Detect which cell encompasses the target text, then output its [x, y] center coordinate. 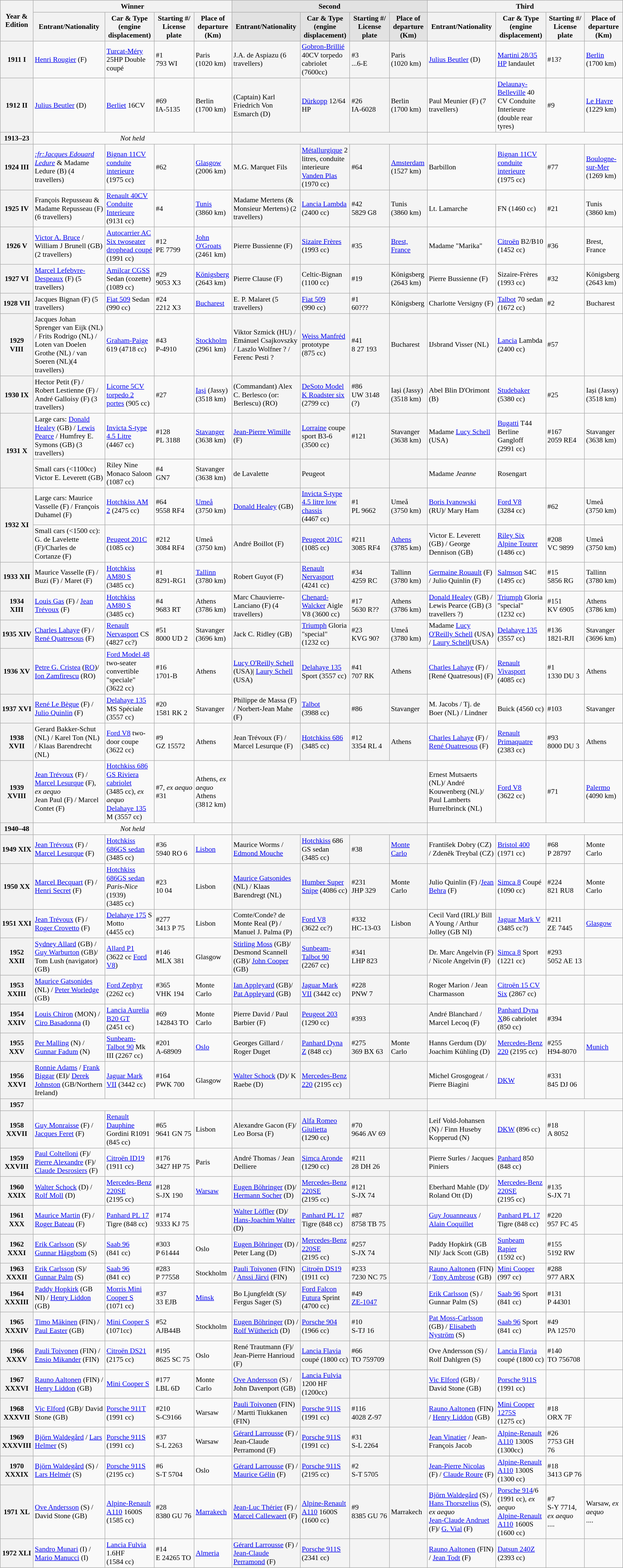
Madame "Marika" [462, 246]
Autocarrier AC Six twoseater drophead coupé (1991 cc) [130, 246]
#10S-TJ 16 [369, 1327]
Third [525, 6]
#43P-4910 [174, 345]
1969 XXXVIII [17, 1441]
Guy Jouanneaux / Alain Coquillet [462, 1220]
#393 [369, 1018]
René Trautmann (F)/ Jean-Pierre Hanrioud (F) [266, 1355]
1952 XXII [17, 957]
Julio Quinlin (F) /Jean Behra (F) [462, 886]
#518000 UD 2 [174, 634]
Sunbeam-Talbot 90 (2267 cc) [325, 957]
#331845 DJ 06 [565, 1080]
Robert Guyot (F) [266, 577]
Ford Model 48 two-seater convertible "speciale" (3622 cc) [130, 672]
1937 XVI [17, 709]
Charles Lahaye (F) / [René Quatresous] (F) [462, 672]
Eugen Böhringer (D) / Peter Lang (D) [266, 1249]
Maurice Gatsonides (NL) / Klaas Barendregt (NL) [266, 886]
(Captain) Karl Friedrich Von Esmarch (D) [266, 106]
Fiat 509 (990 cc) [325, 304]
Alexandre Gacon (F)/ Leo Borsa (F) [266, 1129]
Bo Ljungfeldt (S)/ Fergus Sager (S) [266, 1298]
#175630 R?? [369, 606]
Riley Nine Monaco Saloon (1087 cc) [130, 474]
#26IA-6028 [369, 106]
(Commandant) Alex C. Berlesco (or: Berlescu) (RO) [266, 395]
Madame Jeanne [462, 474]
Sunbeam Rapier (1592 cc) [521, 1249]
Jean Trévoux (F) / Marcel Lesurque (F), ex aequoJean Paul (F) / Marcel Contet (F) [69, 792]
André Boillot (F) [266, 544]
Invicta S-type 4.5 Litre (4467 cc) [130, 436]
Glasgow (2006 km) [213, 167]
Ford V8 (3622 cc) [521, 792]
Sizaire Frères (1993 cc) [325, 246]
#4GN7 [174, 474]
Georges Gillard / Roger Duget [266, 1048]
#103 [565, 709]
Pierre Clause (F) [266, 279]
Talbot 70 sedan (1672 cc) [521, 304]
1965 XXXIV [17, 1327]
Boulogne-sur-Mer (1269 km) [603, 167]
Jaguar Mark V (3485 cc?) [521, 924]
Paul Coltelloni (F)/ Pierre Alexandre (F)/ Claude Desrosiers (F) [69, 1162]
Hotchkiss 686 (3485 cc) [325, 742]
Ove Andersson (S) / David Stone (GB) [69, 1512]
Jean Trévoux (F) / Roger Crovetto (F) [69, 924]
#86 [369, 709]
Renault Dauphine Gordini R1091 (845 cc) [130, 1129]
Petre G. Cristea (RO)/ Ion Zamfirescu (RO) [69, 672]
#224821 RU8 [565, 886]
Almeria [213, 1554]
#27 [174, 395]
Sandro Munari (I) / Mario Manucci (I) [69, 1554]
Métallurgique 2 litres, conduite interieure Vanden Plas (1970 cc) [325, 167]
FN (1460 cc) [521, 209]
Walter Löffler (D)/ Hans-Joachim Walter (D) [266, 1220]
1911 I [17, 59]
#164PWK 700 [174, 1080]
Ove Andersson (S) / John Davenport (GB) [266, 1384]
#332HC-13-03 [369, 924]
Delaunay-Belleville 40 CV Conduite Interieure (double rear tyres) [521, 106]
1913–23 [17, 138]
#121S-JX 74 [369, 1191]
1957 [17, 1105]
#37S-L 2263 [174, 1441]
Delahaye 175 S Motto (4455 cc) [130, 924]
#2337230 NC 75 [369, 1273]
Mini Cooper 1275S (1275 cc) [521, 1413]
#1763427 HP 75 [174, 1162]
#275369 BX 63 [369, 1048]
#140TO 756708 [565, 1355]
Michel Grosgogeat / Pierre Biagini [462, 1080]
Lancia Fulvia 1200 HF (1200cc) [325, 1384]
Turcat-Méry 25HP Double coupé [130, 59]
1971 XL [17, 1512]
Amsterdam (1527 km) [408, 167]
Dr. Marc Angelvin (F) / Nicole Angelvin (F) [462, 957]
Philippe de Massa (F) / Norbert-Jean Mahe (F) [266, 709]
1962 XXXI [17, 1249]
#303P 61444 [174, 1249]
#13? [565, 59]
#288380 GU 76 [174, 1512]
Minsk [213, 1298]
1929 VIII [17, 345]
1970 XXXIX [17, 1471]
Jacques Johan Sprenger van Eijk (NL) / Frits Rodrigo (NL) / Loten van Doelen Grothe (NL) / van Soeren (NL)(4 travellers) [69, 345]
Panhard Dyna Z (848 cc) [325, 1048]
Rosengart [521, 474]
René Le Bègue (F) / Julio Quinlin (F) [69, 709]
Alpine-Renault A110 1300S (1300 cc) [521, 1471]
#1361821-RJI [565, 634]
Citroën ID19 (1911 cc) [130, 1162]
1933 XII [17, 577]
Maurice Worms / Edmond Mouche [266, 850]
#242212 X3 [174, 304]
Porsche 911T (1991 cc) [130, 1413]
#98385 GU 76 [369, 1512]
1953 XXIII [17, 990]
Ford V8 (3622 cc?) [325, 924]
#878758 TB 75 [369, 1220]
Marcel Lefebvre-Despeaux (F) (5 travellers) [69, 279]
Weiss Manfréd prototype (875 cc) [325, 345]
#2935052 AE 13 [565, 957]
Maurice Vasselle (F) / Buzi (F) / Maret (F) [69, 577]
DKW (896 cc) [521, 1129]
Jean-Pierre Nicolas (F) / Claude Roure (F) [462, 1471]
Ove Andersson (S) / Rolf Dahlgren (S) [462, 1355]
Eugen Böhringer (D) / Rolf Wütherich (D) [266, 1327]
Citroën DS19 (1911 cc) [325, 1273]
#1672059 RE4 [565, 436]
Jean-Pierre Wimille (F) [266, 436]
#18ORX 7F [565, 1413]
1964 XXXIII [17, 1298]
#14E 24265 TO [174, 1554]
#146MLX 381 [174, 957]
DeSoto Model K Roadster six (2799 cc) [325, 395]
#283P 77558 [174, 1273]
#68P 28797 [565, 850]
#71 [565, 792]
Panhard 850 (848 cc) [521, 1162]
#86UW 3148 (?) [369, 395]
#211ZE 7445 [565, 924]
Pauli Toivonen (FIN) / Martti Tiukkanen (FIN) [266, 1413]
#12PE 7799 [174, 246]
Invicta S-type 4.5 litre low chassis (4467 cc) [325, 507]
#394 [565, 1018]
Per Malling (N) / Gunnar Fadum (N) [69, 1048]
Jacques Bignan (F) (5 travellers) [69, 304]
Louis Chiron (MON) / Ciro Basadonna (I) [69, 1018]
Hotchkiss 686 GS Riviera cabriolet (3485 cc), ex aequoDelahaye 135 M (3557 cc) [130, 792]
1924 III [17, 167]
#155856 RG [565, 577]
#161701-B [174, 672]
Small cars (<1100cc) Victor E. Leverett (GB) [69, 474]
Simca 8 Sport (1221 cc) [521, 957]
Warsaw, ex aequo.... [603, 1512]
#709646 AV 69 [369, 1129]
Year & Edition [17, 21]
#52AJB44B [174, 1327]
M. Jacobs / Tj. de Boer (NL) / Lindner [462, 709]
1912 II [17, 106]
#77 [565, 167]
Citroën B2/B10 (1452 cc) [521, 246]
Alpine-Renault A110 1600S (1585 cc) [130, 1512]
1959 XXVIII [17, 1162]
Eugen Böhringer (D)/ Hermann Socher (D) [266, 1191]
1949 XIX [17, 850]
Palermo (4090 km) [603, 792]
Salmson S4C (1495 cc) [521, 577]
1932 XI [17, 525]
Second [330, 6]
Pauli Toivonen (FIN) / Anssi Järvi (FIN) [266, 1273]
#208VC 9899 [565, 544]
Pat Moss-Carlsson (GB) / Elisabeth Nyström (S) [462, 1327]
Chenard-Walcker Aigle V8 (3600 cc) [325, 606]
1950 XX [17, 886]
#228PNW 7 [369, 990]
Fiat 509 Sedan (990 cc) [130, 304]
Panhard Dyna X86 cabriolet (850 cc) [521, 1018]
Björn Waldegård (S) / Hans Thorszelius (S), ex aequoJean-Claude Andruet (F)/ G. Vial (F) [462, 1512]
Louis Gas (F) / Jean Trévoux (F) [69, 606]
#2113085 RF4 [369, 544]
1963 XXXII [17, 1273]
#344259 RC [369, 577]
Porsche 911S (2341 cc) [325, 1554]
Hector Petit (F) / Robert Lestienne (F) / André Galloisy (F) (3 travellers) [69, 395]
Athens (3785 km) [408, 544]
#2773413 P 75 [174, 924]
1925 IV [17, 209]
1951 XXI [17, 924]
Rauno Aaltonen (FIN) / Tony Ambrose (GB) [462, 1273]
Allard P1 (3622 cc Ford V8) [130, 957]
#255H94-8070 [565, 1048]
Porsche 904 (1966 cc) [325, 1327]
Boris Ivanowski (RU)/ Mary Ham [462, 507]
Jack C. Ridley (GB) [266, 634]
Timo Mäkinen (FIN) / Paul Easter (GB) [69, 1327]
Eberhard Mahle (D)/ Roland Ott (D) [462, 1191]
#135S-JX 71 [565, 1191]
1958 XXVII [17, 1129]
Pierre Surles / Jacques Piniers [462, 1162]
Henri Rougier (F) [69, 59]
#69142843 TO [174, 1018]
Stockholm (2961 km) [213, 345]
Citroën DS21 (2175 cc) [130, 1355]
Paddy Hopkirk (GB NI)/ Jack Scott (GB) [462, 1249]
Ford V8 two-door coupe (3622 cc) [130, 742]
Gérard Larrousse (F) / Maurice Gélin (F) [266, 1471]
Celtic-Bignan (1100 cc) [325, 279]
#425829 G8 [369, 209]
Leif Vold-Johansen (N) / Finn Huseby Kopperud (N) [462, 1129]
Studebaker (5380 cc) [521, 395]
#177LBL 6D [174, 1384]
Paddy Hopkirk (GB NI) / Henry Liddon (GB) [69, 1298]
Vic Elford (GB) / David Stone (GB) [462, 1384]
Umeå (3780 km) [408, 634]
#36 [565, 246]
Jean Vinatier / Jean-François Jacob [462, 1441]
Simca Aronde (1290 cc) [325, 1162]
#57 [565, 345]
1968 XXXVII [17, 1413]
1931 X [17, 451]
Erik Carlsson (S)/ Gunnar Palm (S) [69, 1273]
#231JHP 329 [369, 886]
Lt. Lamarche [462, 209]
#7, ex aequo#31 [174, 792]
Germaine Rouault (F) / Julio Quinlin (F) [462, 577]
#11330 DU 3 [565, 672]
Amilcar CGSS Sedan (cozette) (1089 cc) [130, 279]
František Dobry (CZ) / Zdeněk Treybal (CZ) [462, 850]
#299053 X3 [174, 279]
Lucy O'Reilly Schell (USA)| Laury Schell (USA) [266, 672]
#210S-C9166 [174, 1413]
Comte/Conde? de Monte Real (P) / Manuel J. Palma (P) [266, 924]
M.G. Marquet Fils [266, 167]
Rauno Aaltonen (FIN) / Jean Todt (F) [462, 1554]
#267753 GH 76 [565, 1441]
#31S-L 2264 [369, 1441]
Mini Cooper (997 cc) [521, 1273]
Renault 40CV Conduite Interieure (9131 cc) [130, 209]
1927 VI [17, 279]
#18A 8052 [565, 1129]
Large cars: Donald Healey (GB) / Lewis Pearce / Humfrey E. Symons (GB) (3 travellers) [69, 436]
Maurice Martin (F) / Roger Bateau (F) [69, 1220]
#1PL 9662 [369, 507]
#1793 WI [174, 59]
Martini 28/35 HP landaulet [521, 59]
Ian Appleyard (GB)/ Pat Appleyard (GB) [266, 990]
Lorraine coupe sport B3-6 (3500 cc) [325, 436]
Vic Elford (GB)/ David Stone (GB) [69, 1413]
#38 [369, 850]
Bristol 400 (1971 cc) [521, 850]
#18291-RG1 [174, 577]
Peugeot [325, 474]
#21128 DH 26 [369, 1162]
#23KVG 90? [369, 634]
#365940 RO 6 [174, 850]
Delahaye 135 Sport (3557 cc) [325, 672]
Sunbeam-Talbot 90 Mk III (2267 cc) [130, 1048]
Renault Primaquatre (2383 cc) [521, 742]
Walter Schock (D) / Rolf Moll (D) [69, 1191]
Lancia Fulvia 1.6HF (1584 cc) [130, 1554]
#160??? [369, 304]
Hotchkiss 686GS sedan Paris-Nice (1939) (3485 cc) [130, 886]
#69IA-5135 [174, 106]
1961 XXX [17, 1220]
1960 XXIX [17, 1191]
Walter Schock (D)/ K Raebe (D) [266, 1080]
#151KV 6905 [565, 606]
1930 IX [17, 395]
Dürkopp 12/64 HP [325, 106]
#201581 RK 2 [174, 709]
Ford Zephyr (2262 cc) [130, 990]
#288977 ARX [565, 1273]
#121 [369, 436]
Ford V8 (3284 cc) [521, 507]
Erik Carlsson (S) / Gunnar Palm (S) [462, 1298]
Sizaire-Frères (1993 cc) [521, 279]
#2310 04 [174, 886]
Pauli Toivonen (FIN) / Ensio Mikander (FIN) [69, 1355]
Licorne 5CV torpedo 2 portes (905 cc) [130, 395]
1934 XIII [17, 606]
Munich [603, 1048]
#131P 44301 [565, 1298]
de Lavalette [266, 474]
Björn Waldegård / Lars Helmer (S) [69, 1441]
Erik Carlsson (S)/ Gunnar Häggbom (S) [69, 1249]
Alpine-Renault A110 1300S (1300cc) [521, 1441]
1955 XXV [17, 1048]
Mini Cooper S [130, 1384]
#2123084 RF4 [174, 544]
Ronnie Adams / Frank Biggar (EI)/ Derek Johnston (GB/Northern Ireland) [69, 1080]
1938 XVII [17, 742]
Madame Mertens (& Monsieur Mertens) (2 travellers) [266, 209]
#32 [565, 279]
#49PA 12570 [565, 1327]
Ĳsbrand Visser (NL) [462, 345]
Madame Lucy Schell (USA) [462, 436]
Björn Waldegård (S) / Lars Helmér (S) [69, 1471]
J.A. de Aspiazu (6 travellers) [266, 59]
Roger Marion / Jean Charmasson [462, 990]
André Blanchard / Marcel Lecoq (F) [462, 1018]
Athens, ex aequoAthens (3812 km) [213, 792]
#659641 GN 75 [174, 1129]
Graham-Paige 619 (4718 cc) [130, 345]
Königsberg [408, 304]
Renault Vivasport (4085 cc) [521, 672]
Victor E. Leverett (GB) / George Dennison (GB) [462, 544]
Maurice Gatsonides (NL) / Peter Worledge (GB) [69, 990]
#9 [565, 106]
Donald Healey (GB) [266, 507]
1939 XVIII [17, 792]
#25 [565, 395]
#1164028 Z-97 [369, 1413]
#64 [369, 167]
Hotchkiss AM 2 (2475 cc) [130, 507]
#66TO 759709 [369, 1355]
#9GZ 15572 [174, 742]
1967 XXXVI [17, 1384]
#49ZE-1047 [369, 1298]
Renault Nervasport (4241 cc) [325, 577]
Bugatti T44 Berline Gangloff (2991 cc) [521, 436]
#4 [174, 209]
Stirling Moss (GB)/ Desmond Scannell (GB)/ John Cooper (GB) [266, 957]
#3...6-E [369, 59]
Marc Chauvierre-Lanciano (F) (4 travellers) [266, 606]
Simca 8 Coupé (1090 cc) [521, 886]
Marcel Becquart (F) / Henri Secret (F) [69, 886]
#6S-T 5704 [174, 1471]
#19 [369, 279]
#21 [565, 209]
#128S-JX 190 [174, 1191]
#123354 RL 4 [369, 742]
Paris [213, 1162]
John O'Groats (2461 km) [213, 246]
Pierre David / Paul Barbier (F) [266, 1018]
Guy Monraisse (F) / Jacques Feret (F) [69, 1129]
Porsche 914/6 (1991 cc), ex aequoAlpine-Renault A110 1600S (1600 cc) [521, 1512]
#7S-Y 7714, ex aequo.... [565, 1512]
#183413 GP 76 [565, 1471]
Ernest Mutsaerts (NL)/ André Kouwenberg (NL)/ Paul Lamberts Hurrelbrinck (NL) [462, 792]
1972 XLI [17, 1554]
Sydney Allard (GB) / Guy Warburton (GB)/ Tom Lush (navigator) (GB) [69, 957]
#418 27 193 [369, 345]
#938000 DU 3 [565, 742]
1966 XXXV [17, 1355]
Buick (4560 cc) [521, 709]
:fr:Jacques Edouard Ledure & Madame Ledure (B) (4 travellers) [69, 167]
Gobron-Brillié 40CV torpedo cabriolet (7600cc) [325, 59]
Le Havre (1229 km) [603, 106]
Hotchkiss 686GS sedan (3485 cc) [130, 850]
Berliet 16CV [130, 106]
E. P. Malaret (5 travellers) [266, 304]
Victor A. Bruce / William J Brunell (GB) (2 travellers) [69, 246]
#2 [565, 304]
Lancia Aurelia B20 GT (2451 cc) [130, 1018]
Riley Six Alpine Tourer (1486 cc) [521, 544]
Hanns Gerdum (D)/ Joachim Kühling (D) [462, 1048]
#201A-68909 [174, 1048]
#2S-T 5705 [369, 1471]
#1958625 SC 75 [174, 1355]
1926 V [17, 246]
Delahaye 135 (3557 cc) [521, 634]
Morris Mini Cooper S (1071 cc) [130, 1298]
#41707 RK [369, 672]
Gerard Bakker-Schut (NL) / Karel Ton (NL) / Klaas Barendrecht (NL) [69, 742]
#220957 FC 45 [565, 1220]
Barbillon [462, 167]
Talbot (3988 cc) [325, 709]
Large cars: Maurice Vasselle (F) / François Duhamel (F) [69, 507]
François Repusseau & Madame Repusseau (F) (6 travellers) [69, 209]
Alpine-Renault A110 1600S (1600 cc) [325, 1512]
Viktor Szmick (HU) / Emánuel Csajkovszky / Laszlo Wolfner ? / Ferenc Pesti ? [266, 345]
#341LHP 823 [369, 957]
André Thomas / Jean Delliere [266, 1162]
Winner [133, 6]
1940–48 [17, 829]
#35 [369, 246]
Citroën 15 CV Six (2867 cc) [521, 990]
Renault Nervasport CS (4827 cc?) [130, 634]
#1555192 RW [565, 1249]
#365VHK 194 [174, 990]
1956 XXVI [17, 1080]
Donald Healey (GB) / Lewis Pearce (GB) (3 travellers ?) [462, 606]
Paul Meunier (F) (7 travellers) [462, 106]
1928 VII [17, 304]
Hotchkiss 686 GS sedan (3485 cc) [325, 850]
#1749333 KJ 75 [174, 1220]
Datsun 240Z (2393 cc) [521, 1554]
Small cars (<1500 cc): G. de Lavelette (F)/Charles de Cortanze (F) [69, 544]
Charlotte Versigny (F) [462, 304]
#257S-JX 74 [369, 1249]
#64 9558 RF4 [174, 507]
1935 XIV [17, 634]
1936 XV [17, 672]
Delahaye 135 MS Spéciale (3557 cc) [130, 709]
Peugeot 203 (1290 cc) [325, 1018]
Madame Lucy O'Reilly Schell (USA) / Laury Schell(USA) [462, 634]
Alfa Romeo Giulietta (1290 cc) [325, 1129]
Cecil Vard (IRL)/ Bill A Young / Arthur Jolley (GB NI) [462, 924]
Ford Falcon Futura Sprint (4700 cc) [325, 1298]
Jean-Luc Thérier (F) / Marcel Callewaert (F) [266, 1512]
1954 XXIV [17, 1018]
Humber Super Snipe (4086 cc) [325, 886]
#3733 EJB [174, 1298]
DKW [521, 1080]
Abel Blin D'Orimont (B) [462, 395]
Mini Cooper S (1071cc) [130, 1327]
#49683 RT [174, 606]
#128PL 3188 [174, 436]
